Provide the [x, y] coordinate of the cell's center where the given text is located.  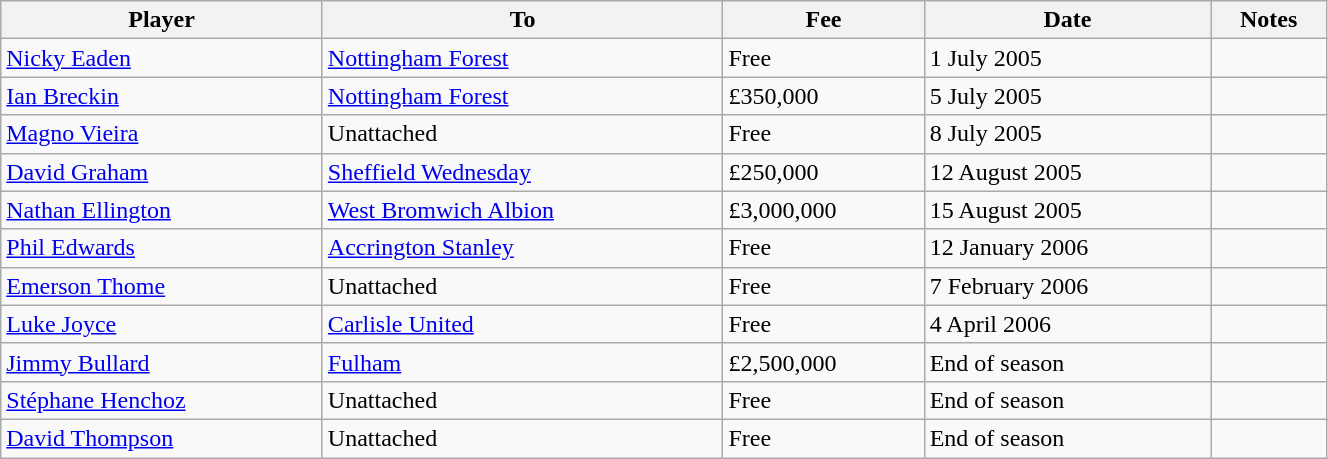
To [522, 20]
Fee [824, 20]
David Graham [162, 172]
£250,000 [824, 172]
12 January 2006 [1068, 248]
Sheffield Wednesday [522, 172]
David Thompson [162, 438]
12 August 2005 [1068, 172]
£2,500,000 [824, 362]
Nathan Ellington [162, 210]
7 February 2006 [1068, 286]
Ian Breckin [162, 96]
Stéphane Henchoz [162, 400]
Date [1068, 20]
Player [162, 20]
4 April 2006 [1068, 324]
5 July 2005 [1068, 96]
15 August 2005 [1068, 210]
Notes [1269, 20]
Phil Edwards [162, 248]
£350,000 [824, 96]
8 July 2005 [1068, 134]
£3,000,000 [824, 210]
Emerson Thome [162, 286]
West Bromwich Albion [522, 210]
Magno Vieira [162, 134]
1 July 2005 [1068, 58]
Carlisle United [522, 324]
Nicky Eaden [162, 58]
Fulham [522, 362]
Accrington Stanley [522, 248]
Jimmy Bullard [162, 362]
Luke Joyce [162, 324]
